Scan for the cell matching the given text and deliver its (x, y) coordinate at center. 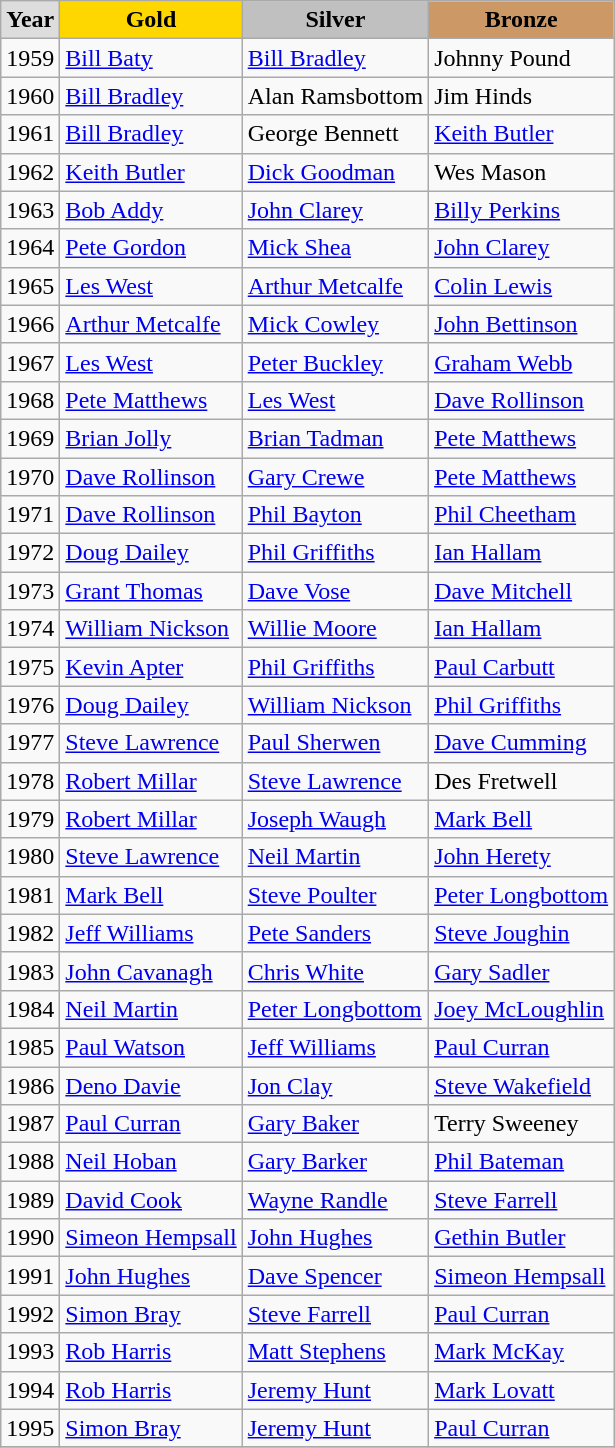
Dave Spencer (335, 1276)
Gold (151, 20)
1965 (30, 286)
Willie Moore (335, 629)
1977 (30, 743)
Steve Poulter (335, 895)
Brian Jolly (151, 438)
Brian Tadman (335, 438)
Graham Webb (522, 362)
1992 (30, 1314)
Alan Ramsbottom (335, 96)
Gary Barker (335, 1162)
1963 (30, 210)
Johnny Pound (522, 58)
1982 (30, 933)
1986 (30, 1085)
Steve Joughin (522, 933)
Billy Perkins (522, 210)
Phil Cheetham (522, 515)
John Herety (522, 857)
1970 (30, 477)
1967 (30, 362)
Mark Lovatt (522, 1390)
Gethin Butler (522, 1238)
1975 (30, 667)
1993 (30, 1352)
Peter Buckley (335, 362)
Chris White (335, 971)
Wes Mason (522, 172)
Dick Goodman (335, 172)
1988 (30, 1162)
1984 (30, 1009)
Jim Hinds (522, 96)
Paul Watson (151, 1047)
Mark McKay (522, 1352)
Dave Mitchell (522, 591)
Pete Gordon (151, 248)
1987 (30, 1124)
Gary Sadler (522, 971)
John Bettinson (522, 324)
1981 (30, 895)
Dave Vose (335, 591)
Terry Sweeney (522, 1124)
Gary Crewe (335, 477)
Mick Shea (335, 248)
Dave Cumming (522, 743)
Deno Davie (151, 1085)
Grant Thomas (151, 591)
Paul Sherwen (335, 743)
Silver (335, 20)
1978 (30, 781)
1960 (30, 96)
Neil Hoban (151, 1162)
Des Fretwell (522, 781)
Kevin Apter (151, 667)
Phil Bayton (335, 515)
1980 (30, 857)
1991 (30, 1276)
Matt Stephens (335, 1352)
Steve Wakefield (522, 1085)
1990 (30, 1238)
Jon Clay (335, 1085)
John Cavanagh (151, 971)
1973 (30, 591)
Colin Lewis (522, 286)
1968 (30, 400)
1966 (30, 324)
1959 (30, 58)
1976 (30, 705)
1995 (30, 1428)
1989 (30, 1200)
Pete Sanders (335, 933)
Paul Carbutt (522, 667)
1969 (30, 438)
Joseph Waugh (335, 819)
Bronze (522, 20)
1971 (30, 515)
1994 (30, 1390)
George Bennett (335, 134)
Phil Bateman (522, 1162)
1983 (30, 971)
1979 (30, 819)
David Cook (151, 1200)
Year (30, 20)
Bob Addy (151, 210)
Joey McLoughlin (522, 1009)
1964 (30, 248)
Gary Baker (335, 1124)
Bill Baty (151, 58)
1961 (30, 134)
1974 (30, 629)
Mick Cowley (335, 324)
1962 (30, 172)
1972 (30, 553)
1985 (30, 1047)
Wayne Randle (335, 1200)
